Return [X, Y] of the center of cell containing provided text 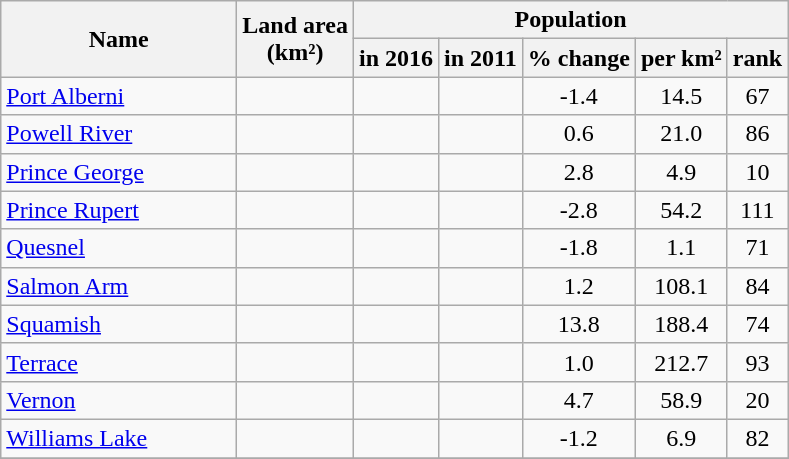
54.2 [681, 210]
212.7 [681, 362]
2.8 [578, 172]
rank [757, 58]
0.6 [578, 134]
10 [757, 172]
Name [119, 39]
Prince Rupert [119, 210]
-1.8 [578, 248]
Port Alberni [119, 96]
84 [757, 286]
Land area(km²) [296, 39]
-2.8 [578, 210]
4.7 [578, 400]
Vernon [119, 400]
93 [757, 362]
13.8 [578, 324]
in 2016 [396, 58]
-1.4 [578, 96]
Powell River [119, 134]
Prince George [119, 172]
4.9 [681, 172]
86 [757, 134]
% change [578, 58]
188.4 [681, 324]
Terrace [119, 362]
20 [757, 400]
in 2011 [481, 58]
Williams Lake [119, 438]
Squamish [119, 324]
108.1 [681, 286]
per km² [681, 58]
1.1 [681, 248]
58.9 [681, 400]
67 [757, 96]
71 [757, 248]
Salmon Arm [119, 286]
14.5 [681, 96]
1.0 [578, 362]
-1.2 [578, 438]
Quesnel [119, 248]
21.0 [681, 134]
6.9 [681, 438]
74 [757, 324]
1.2 [578, 286]
Population [570, 20]
82 [757, 438]
111 [757, 210]
